Output the (x, y) coordinate of the center of the cell containing the given text.  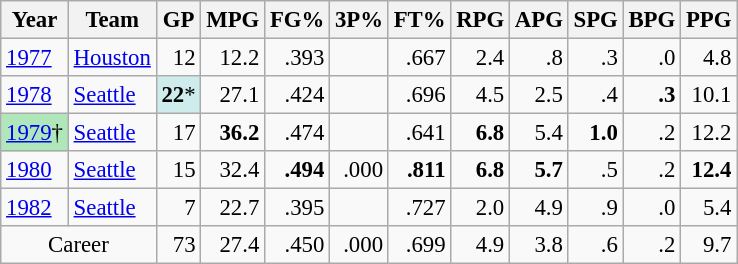
BPG (652, 20)
3P% (360, 20)
5.7 (540, 170)
.4 (596, 95)
.8 (540, 58)
2.0 (480, 208)
4.5 (480, 95)
.6 (596, 245)
36.2 (233, 133)
.424 (298, 95)
.395 (298, 208)
1980 (35, 170)
.667 (420, 58)
.727 (420, 208)
15 (178, 170)
22* (178, 95)
22.7 (233, 208)
APG (540, 20)
GP (178, 20)
1982 (35, 208)
1977 (35, 58)
73 (178, 245)
9.7 (709, 245)
.474 (298, 133)
FG% (298, 20)
32.4 (233, 170)
27.1 (233, 95)
4.8 (709, 58)
.450 (298, 245)
10.1 (709, 95)
27.4 (233, 245)
Year (35, 20)
7 (178, 208)
.494 (298, 170)
Career (78, 245)
RPG (480, 20)
SPG (596, 20)
1978 (35, 95)
.393 (298, 58)
MPG (233, 20)
12.4 (709, 170)
12 (178, 58)
2.4 (480, 58)
2.5 (540, 95)
.696 (420, 95)
PPG (709, 20)
Houston (112, 58)
Team (112, 20)
3.8 (540, 245)
.641 (420, 133)
.5 (596, 170)
.9 (596, 208)
1.0 (596, 133)
17 (178, 133)
FT% (420, 20)
.811 (420, 170)
.699 (420, 245)
1979† (35, 133)
